Extract the [x, y] coordinate from the center of the cell holding the provided text.  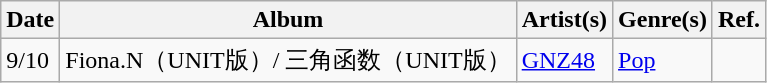
Genre(s) [663, 20]
Pop [663, 60]
Fiona.N（UNIT版）/ 三角函数（UNIT版） [288, 60]
Date [30, 20]
Artist(s) [564, 20]
GNZ48 [564, 60]
9/10 [30, 60]
Ref. [738, 20]
Album [288, 20]
